Capture the cell that displays the provided text and extract its [X, Y] central coordinate. 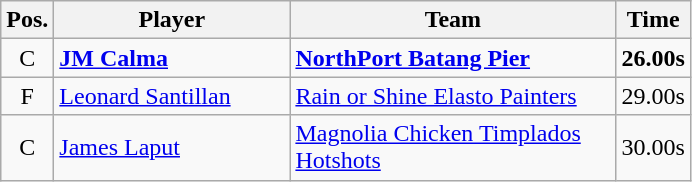
Team [453, 20]
Time [653, 20]
Pos. [28, 20]
Player [172, 20]
James Laput [172, 148]
Leonard Santillan [172, 96]
26.00s [653, 58]
Rain or Shine Elasto Painters [453, 96]
Magnolia Chicken Timplados Hotshots [453, 148]
NorthPort Batang Pier [453, 58]
29.00s [653, 96]
F [28, 96]
JM Calma [172, 58]
30.00s [653, 148]
